Return (X, Y) of the center of cell containing provided text 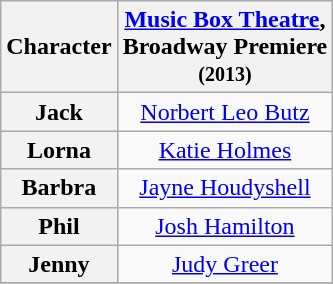
Jack (59, 112)
Judy Greer (225, 264)
Jenny (59, 264)
Norbert Leo Butz (225, 112)
Phil (59, 226)
Josh Hamilton (225, 226)
Character (59, 47)
Music Box Theatre, Broadway Premiere (2013) (225, 47)
Jayne Houdyshell (225, 188)
Lorna (59, 150)
Katie Holmes (225, 150)
Barbra (59, 188)
